For the text-containing cell, return its midpoint in (x, y) coordinate format. 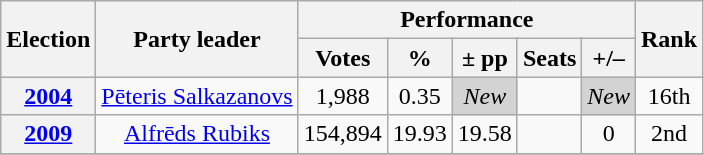
16th (670, 96)
2009 (48, 134)
19.58 (484, 134)
0 (609, 134)
1,988 (342, 96)
Rank (670, 39)
Pēteris Salkazanovs (197, 96)
+/– (609, 58)
154,894 (342, 134)
19.93 (420, 134)
0.35 (420, 96)
Election (48, 39)
Party leader (197, 39)
2004 (48, 96)
Performance (466, 20)
Alfrēds Rubiks (197, 134)
2nd (670, 134)
Votes (342, 58)
% (420, 58)
Seats (549, 58)
± pp (484, 58)
